Capture the cell that displays the provided text and extract its [x, y] central coordinate. 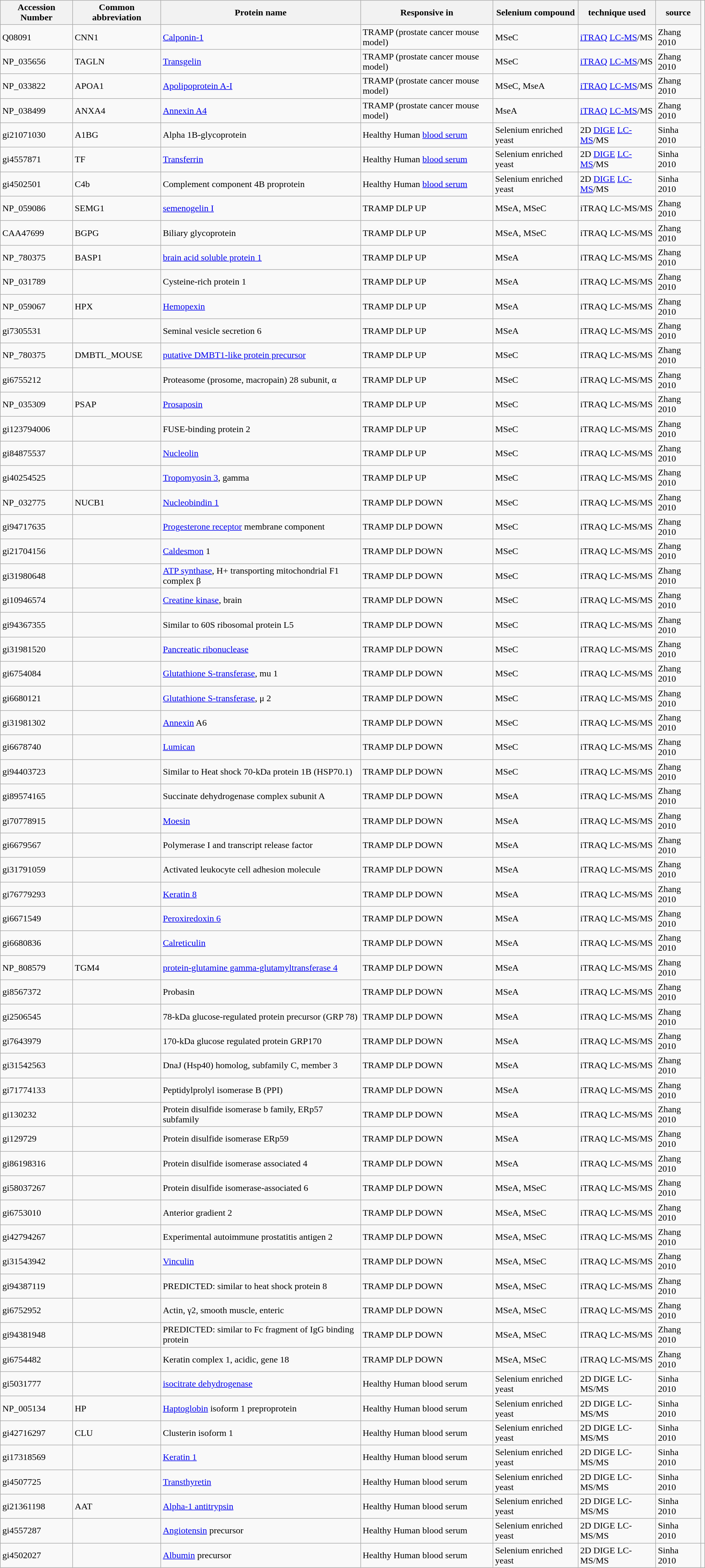
isocitrate dehydrogenase [261, 1384]
CNN1 [117, 37]
Vinculin [261, 1262]
Probasin [261, 992]
Protein disulfide isomerase b family, ERp57 subfamily [261, 1115]
gi86198316 [37, 1164]
gi6753010 [37, 1213]
BGPG [117, 233]
NUCB1 [117, 502]
Succinate dehydrogenase complex subunit A [261, 796]
PREDICTED: similar to heat shock protein 8 [261, 1286]
Peroxiredoxin 6 [261, 918]
Actin, γ2, smooth muscle, enteric [261, 1311]
gi6678740 [37, 747]
gi94367355 [37, 625]
semenogelin I [261, 209]
Calponin-1 [261, 37]
Protein disulfide isomerase ERp59 [261, 1139]
Lumican [261, 747]
source [678, 13]
A1BG [117, 135]
gi4502027 [37, 1555]
170-kDa glucose regulated protein GRP170 [261, 1041]
gi6671549 [37, 918]
PREDICTED: similar to Fc fragment of IgG binding protein [261, 1335]
Activated leukocyte cell adhesion molecule [261, 869]
Calreticulin [261, 943]
gi31981520 [37, 649]
gi7643979 [37, 1041]
gi94381948 [37, 1335]
ATP synthase, H+ transporting mitochondrial F1 complex β [261, 576]
Keratin complex 1, acidic, gene 18 [261, 1359]
gi42716297 [37, 1433]
gi4502501 [37, 184]
Glutathione S-transferase, mu 1 [261, 674]
Anterior gradient 2 [261, 1213]
gi31981302 [37, 723]
Haptoglobin isoform 1 preproprotein [261, 1408]
Similar to Heat shock 70-kDa protein 1B (HSP70.1) [261, 772]
NP_032775 [37, 502]
gi6680121 [37, 698]
gi2506545 [37, 1016]
gi5031777 [37, 1384]
PSAP [117, 404]
gi40254525 [37, 478]
Transgelin [261, 62]
Experimental autoimmune prostatitis antigen 2 [261, 1237]
CLU [117, 1433]
gi94717635 [37, 527]
Protein name [261, 13]
gi7305531 [37, 331]
gi70778915 [37, 821]
gi4557287 [37, 1531]
Protein disulfide isomerase associated 4 [261, 1164]
TAGLN [117, 62]
NP_808579 [37, 967]
gi6754482 [37, 1359]
Selenium compound [536, 13]
NP_059067 [37, 306]
MSeC, MseA [536, 86]
NP_059086 [37, 209]
gi94387119 [37, 1286]
gi71774133 [37, 1090]
Protein disulfide isomerase-associated 6 [261, 1188]
MseA [536, 111]
Angiotensin precursor [261, 1531]
DnaJ (Hsp40) homolog, subfamily C, member 3 [261, 1065]
DMBTL_MOUSE [117, 355]
Moesin [261, 821]
TGM4 [117, 967]
putative DMBT1-like protein precursor [261, 355]
gi123794006 [37, 429]
gi8567372 [37, 992]
Annexin A6 [261, 723]
AAT [117, 1506]
CAA47699 [37, 233]
gi6680836 [37, 943]
gi84875537 [37, 453]
Annexin A4 [261, 111]
Apolipoprotein A-I [261, 86]
ANXA4 [117, 111]
gi31980648 [37, 576]
Transferrin [261, 160]
Similar to 60S ribosomal protein L5 [261, 625]
gi94403723 [37, 772]
gi58037267 [37, 1188]
Transthyretin [261, 1481]
Clusterin isoform 1 [261, 1433]
HPX [117, 306]
Proteasome (prosome, macropain) 28 subunit, α [261, 380]
gi6755212 [37, 380]
gi129729 [37, 1139]
Prosaposin [261, 404]
technique used [617, 13]
protein-glutamine gamma-glutamyltransferase 4 [261, 967]
gi10946574 [37, 600]
Alpha-1 antitrypsin [261, 1506]
Tropomyosin 3, gamma [261, 478]
Responsive in [427, 13]
NP_033822 [37, 86]
Caldesmon 1 [261, 551]
gi42794267 [37, 1237]
Polymerase I and transcript release factor [261, 845]
Cysteine-rich protein 1 [261, 282]
NP_035656 [37, 62]
gi21071030 [37, 135]
APOA1 [117, 86]
Albumin precursor [261, 1555]
Complement component 4B proprotein [261, 184]
gi31791059 [37, 869]
Hemopexin [261, 306]
gi6754084 [37, 674]
Biliary glycoprotein [261, 233]
TF [117, 160]
Q08091 [37, 37]
Accession Number [37, 13]
gi17318569 [37, 1457]
gi4557871 [37, 160]
NP_005134 [37, 1408]
gi89574165 [37, 796]
Common abbreviation [117, 13]
gi6679567 [37, 845]
78-kDa glucose-regulated protein precursor (GRP 78) [261, 1016]
gi21361198 [37, 1506]
FUSE-binding protein 2 [261, 429]
C4b [117, 184]
Nucleolin [261, 453]
NP_031789 [37, 282]
Keratin 1 [261, 1457]
Creatine kinase, brain [261, 600]
BASP1 [117, 257]
Keratin 8 [261, 894]
SEMG1 [117, 209]
gi31542563 [37, 1065]
gi130232 [37, 1115]
Seminal vesicle secretion 6 [261, 331]
Nucleobindin 1 [261, 502]
Pancreatic ribonuclease [261, 649]
Glutathione S-transferase, μ 2 [261, 698]
gi6752952 [37, 1311]
gi4507725 [37, 1481]
Progesterone receptor membrane component [261, 527]
Peptidylprolyl isomerase B (PPI) [261, 1090]
HP [117, 1408]
NP_038499 [37, 111]
NP_035309 [37, 404]
gi21704156 [37, 551]
Alpha 1B-glycoprotein [261, 135]
gi76779293 [37, 894]
brain acid soluble protein 1 [261, 257]
gi31543942 [37, 1262]
